Pinpoint the cell where the given text exists, returning its (X, Y) midpoint coordinate. 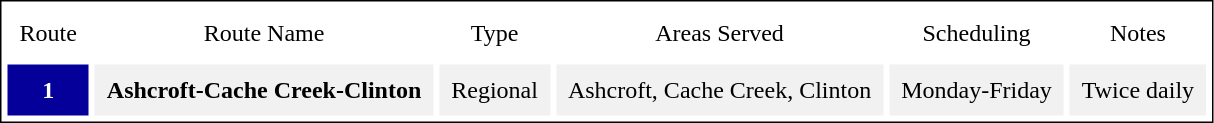
Regional (494, 90)
Route Name (264, 34)
Route (48, 34)
Scheduling (976, 34)
Ashcroft, Cache Creek, Clinton (720, 90)
Notes (1138, 34)
Areas Served (720, 34)
1 (48, 90)
Type (494, 34)
Monday-Friday (976, 90)
Twice daily (1138, 90)
Ashcroft-Cache Creek-Clinton (264, 90)
